For the text-containing cell, return its midpoint in [x, y] coordinate format. 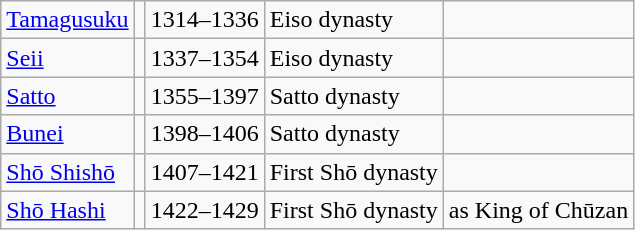
1314–1336 [204, 20]
1398–1406 [204, 134]
Tamagusuku [68, 20]
1407–1421 [204, 172]
Shō Hashi [68, 210]
1422–1429 [204, 210]
1355–1397 [204, 96]
Bunei [68, 134]
1337–1354 [204, 58]
Satto [68, 96]
as King of Chūzan [538, 210]
Shō Shishō [68, 172]
Seii [68, 58]
